Provide the [X, Y] coordinate of the cell's center where the given text is located.  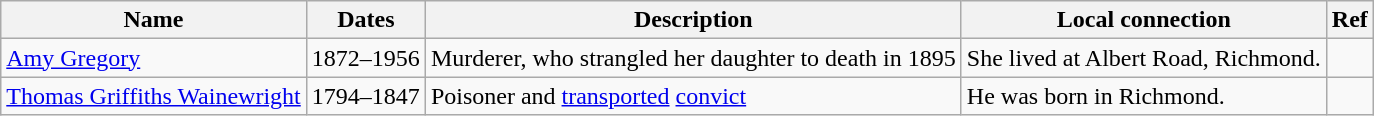
Local connection [1144, 20]
Poisoner and transported convict [693, 96]
1794–1847 [366, 96]
Description [693, 20]
He was born in Richmond. [1144, 96]
1872–1956 [366, 58]
Murderer, who strangled her daughter to death in 1895 [693, 58]
Amy Gregory [154, 58]
Ref [1350, 20]
She lived at Albert Road, Richmond. [1144, 58]
Thomas Griffiths Wainewright [154, 96]
Name [154, 20]
Dates [366, 20]
